Detect which cell encompasses the target text, then output its [X, Y] center coordinate. 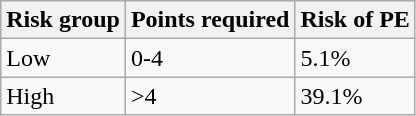
>4 [210, 96]
0-4 [210, 58]
Risk group [64, 20]
Points required [210, 20]
39.1% [355, 96]
High [64, 96]
Risk of PE [355, 20]
5.1% [355, 58]
Low [64, 58]
